Output the (X, Y) coordinate of the center of the cell containing the given text.  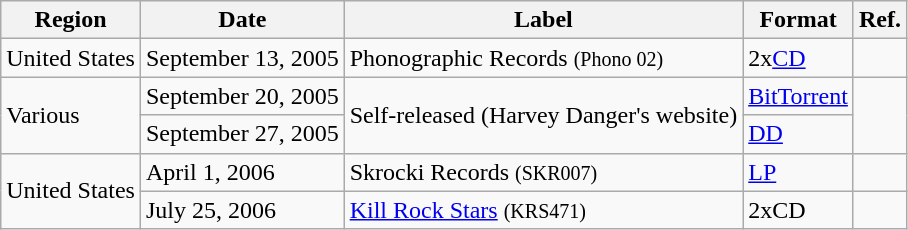
September 27, 2005 (242, 134)
Region (71, 20)
Phonographic Records (Phono 02) (544, 58)
April 1, 2006 (242, 172)
Label (544, 20)
DD (798, 134)
Skrocki Records (SKR007) (544, 172)
September 20, 2005 (242, 96)
July 25, 2006 (242, 210)
BitTorrent (798, 96)
Self-released (Harvey Danger's website) (544, 115)
Ref. (880, 20)
Kill Rock Stars (KRS471) (544, 210)
Format (798, 20)
LP (798, 172)
Various (71, 115)
Date (242, 20)
September 13, 2005 (242, 58)
